Extract the (X, Y) coordinate from the center of the cell holding the provided text.  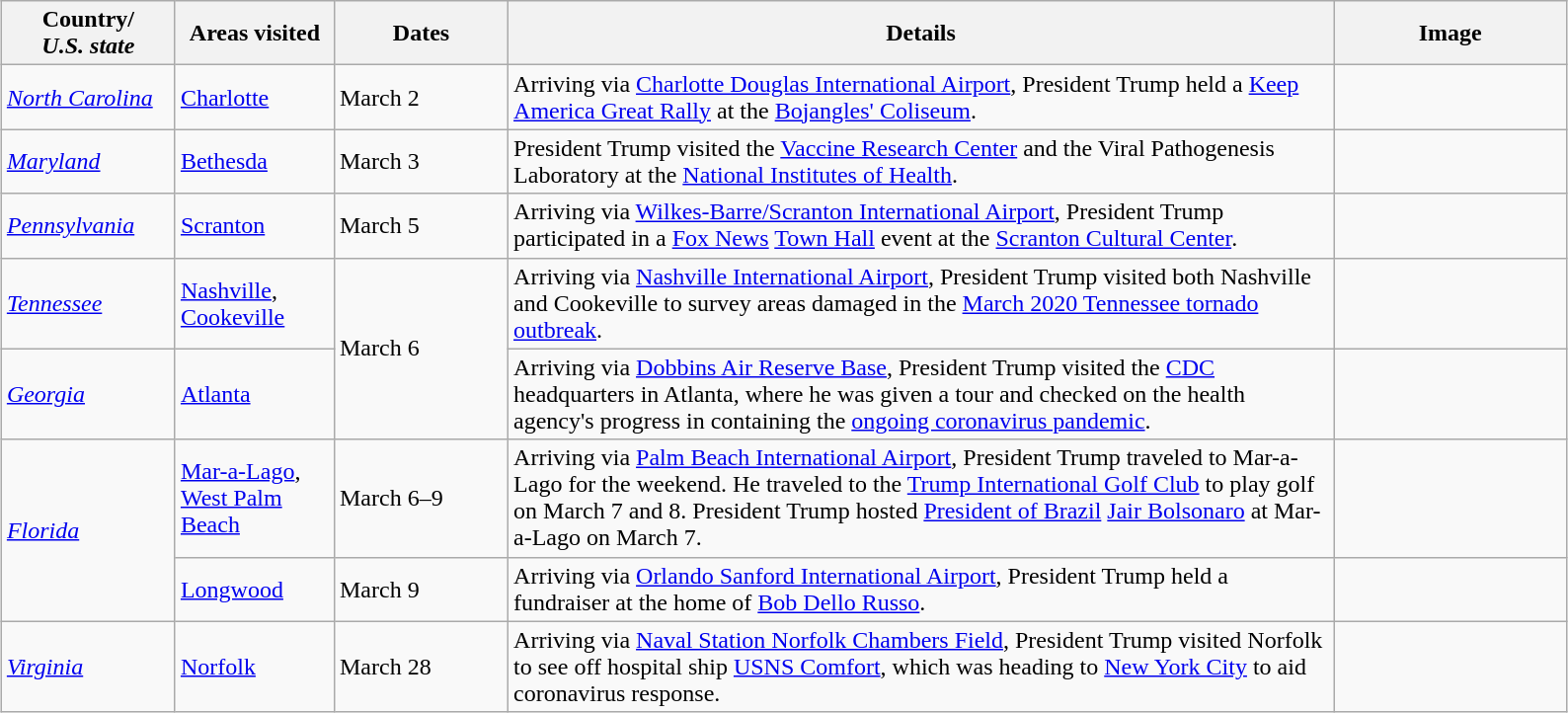
North Carolina (88, 97)
Virginia (88, 667)
Norfolk (255, 667)
Charlotte (255, 97)
Arriving via Wilkes-Barre/Scranton International Airport, President Trump participated in a Fox News Town Hall event at the Scranton Cultural Center. (921, 225)
March 6–9 (421, 498)
Areas visited (255, 34)
Longwood (255, 589)
March 2 (421, 97)
Pennsylvania (88, 225)
March 6 (421, 349)
March 5 (421, 225)
Image (1450, 34)
President Trump visited the Vaccine Research Center and the Viral Pathogenesis Laboratory at the National Institutes of Health. (921, 162)
March 3 (421, 162)
Scranton (255, 225)
Nashville, Cookeville (255, 303)
March 9 (421, 589)
March 28 (421, 667)
Arriving via Charlotte Douglas International Airport, President Trump held a Keep America Great Rally at the Bojangles' Coliseum. (921, 97)
Details (921, 34)
Bethesda (255, 162)
Atlanta (255, 394)
Tennessee (88, 303)
Maryland (88, 162)
Florida (88, 530)
Arriving via Orlando Sanford International Airport, President Trump held a fundraiser at the home of Bob Dello Russo. (921, 589)
Country/U.S. state (88, 34)
Dates (421, 34)
Mar-a-Lago, West Palm Beach (255, 498)
Georgia (88, 394)
